Extract the [x, y] coordinate from the center of the cell holding the provided text.  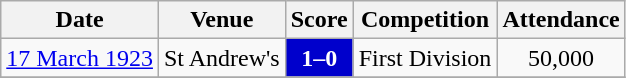
Competition [425, 20]
1–0 [319, 58]
17 March 1923 [80, 58]
St Andrew's [222, 58]
First Division [425, 58]
50,000 [561, 58]
Score [319, 20]
Venue [222, 20]
Date [80, 20]
Attendance [561, 20]
